Find where the given text appears and provide that cell's center as (x, y) coordinate. 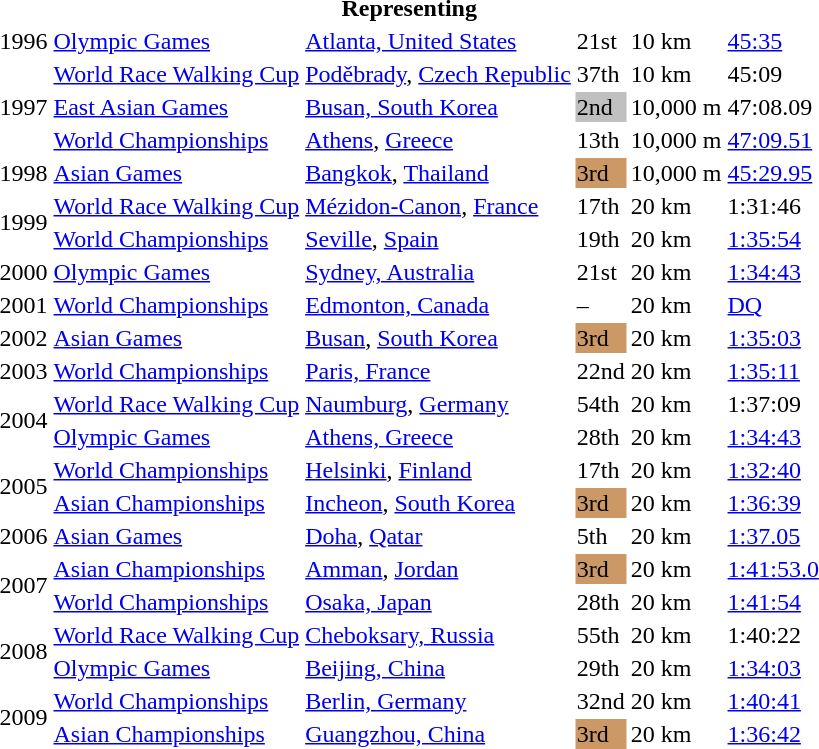
Beijing, China (438, 668)
37th (600, 74)
Atlanta, United States (438, 41)
Seville, Spain (438, 239)
Naumburg, Germany (438, 404)
Amman, Jordan (438, 569)
Mézidon-Canon, France (438, 206)
Osaka, Japan (438, 602)
Guangzhou, China (438, 734)
Sydney, Australia (438, 272)
13th (600, 140)
Helsinki, Finland (438, 470)
54th (600, 404)
5th (600, 536)
2nd (600, 107)
Incheon, South Korea (438, 503)
– (600, 305)
19th (600, 239)
Edmonton, Canada (438, 305)
32nd (600, 701)
Poděbrady, Czech Republic (438, 74)
Doha, Qatar (438, 536)
55th (600, 635)
22nd (600, 371)
Paris, France (438, 371)
Berlin, Germany (438, 701)
29th (600, 668)
Cheboksary, Russia (438, 635)
East Asian Games (176, 107)
Bangkok, Thailand (438, 173)
